Search for the cell housing the specified text and yield its [x, y] center coordinate. 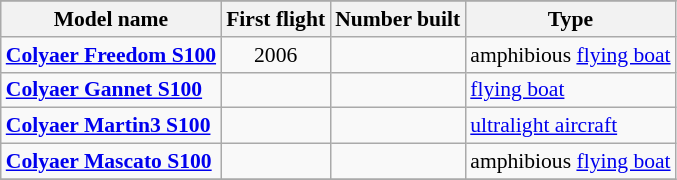
2006 [276, 55]
Colyaer Mascato S100 [111, 162]
Colyaer Freedom S100 [111, 55]
Colyaer Gannet S100 [111, 90]
Type [570, 19]
ultralight aircraft [570, 126]
Model name [111, 19]
flying boat [570, 90]
First flight [276, 19]
Colyaer Martin3 S100 [111, 126]
Number built [398, 19]
